Output the [X, Y] coordinate of the center of the cell containing the given text.  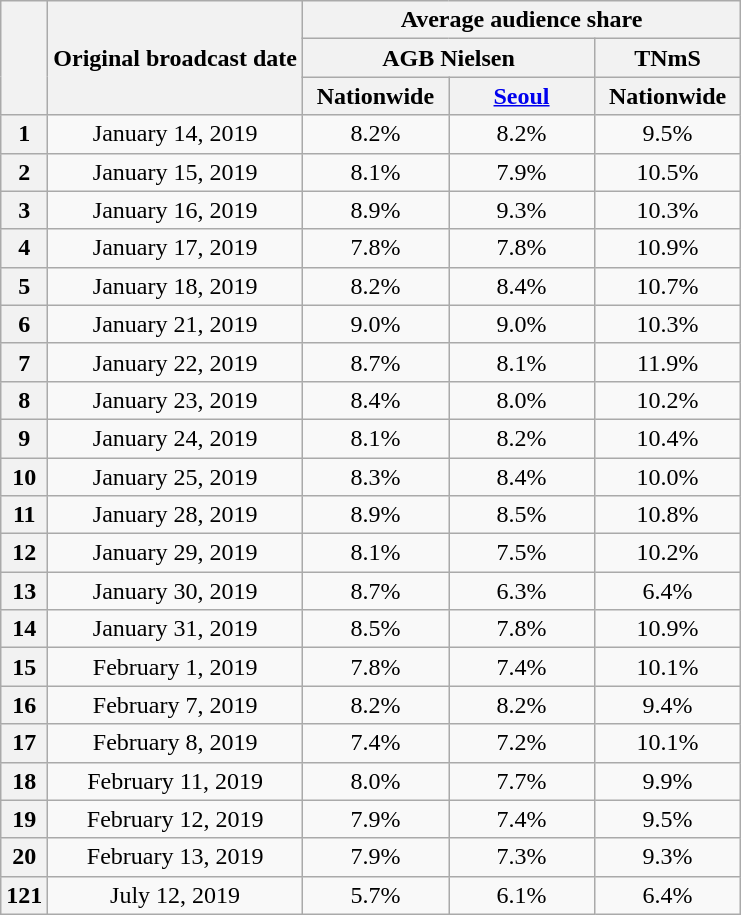
6.1% [521, 895]
January 28, 2019 [176, 515]
4 [24, 248]
10.4% [668, 438]
Average audience share [521, 20]
January 31, 2019 [176, 629]
7.7% [521, 781]
2 [24, 172]
6 [24, 324]
TNmS [668, 58]
10 [24, 477]
10.5% [668, 172]
13 [24, 591]
9.4% [668, 705]
7.2% [521, 743]
15 [24, 667]
14 [24, 629]
3 [24, 210]
10.0% [668, 477]
1 [24, 134]
16 [24, 705]
January 23, 2019 [176, 400]
January 24, 2019 [176, 438]
10.8% [668, 515]
Original broadcast date [176, 58]
January 17, 2019 [176, 248]
February 8, 2019 [176, 743]
8 [24, 400]
5 [24, 286]
6.3% [521, 591]
February 7, 2019 [176, 705]
February 11, 2019 [176, 781]
January 21, 2019 [176, 324]
January 29, 2019 [176, 553]
5.7% [375, 895]
July 12, 2019 [176, 895]
9.9% [668, 781]
7.3% [521, 857]
9 [24, 438]
Seoul [521, 96]
12 [24, 553]
February 12, 2019 [176, 819]
121 [24, 895]
January 16, 2019 [176, 210]
January 22, 2019 [176, 362]
11.9% [668, 362]
7 [24, 362]
17 [24, 743]
February 1, 2019 [176, 667]
January 18, 2019 [176, 286]
20 [24, 857]
January 25, 2019 [176, 477]
January 14, 2019 [176, 134]
19 [24, 819]
11 [24, 515]
10.7% [668, 286]
January 30, 2019 [176, 591]
AGB Nielsen [448, 58]
January 15, 2019 [176, 172]
18 [24, 781]
7.5% [521, 553]
February 13, 2019 [176, 857]
8.3% [375, 477]
